Identify which cell holds the provided text, then report its (x, y) central coordinate. 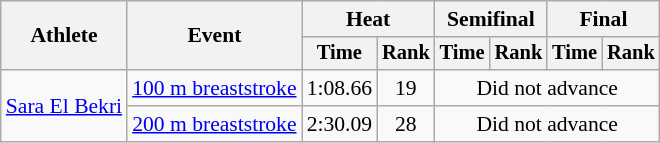
1:08.66 (340, 88)
Heat (368, 19)
Sara El Bekri (64, 106)
2:30.09 (340, 124)
19 (406, 88)
Final (603, 19)
28 (406, 124)
Semifinal (491, 19)
Athlete (64, 36)
200 m breaststroke (214, 124)
100 m breaststroke (214, 88)
Event (214, 36)
